Output the (X, Y) coordinate of the center of the cell containing the given text.  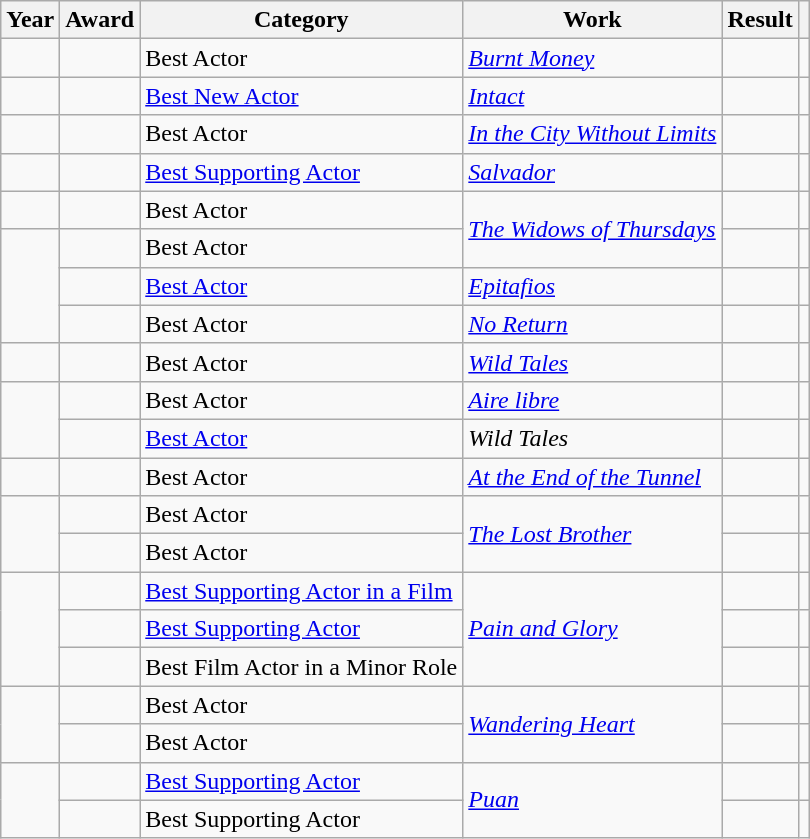
Puan (592, 800)
Work (592, 20)
Best New Actor (302, 96)
Intact (592, 96)
The Lost Brother (592, 534)
Award (100, 20)
Aire libre (592, 400)
Burnt Money (592, 58)
Year (30, 20)
No Return (592, 324)
The Widows of Thursdays (592, 229)
Wandering Heart (592, 724)
Best Film Actor in a Minor Role (302, 667)
Result (760, 20)
Pain and Glory (592, 629)
Salvador (592, 172)
At the End of the Tunnel (592, 477)
Epitafios (592, 286)
Best Supporting Actor in a Film (302, 591)
In the City Without Limits (592, 134)
Category (302, 20)
